Scan for the cell matching the given text and deliver its [X, Y] coordinate at center. 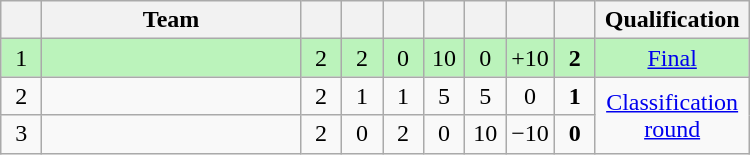
+10 [530, 58]
Qualification [672, 20]
Classification round [672, 115]
−10 [530, 134]
Team [172, 20]
3 [22, 134]
Final [672, 58]
